Search for the cell housing the specified text and yield its (X, Y) center coordinate. 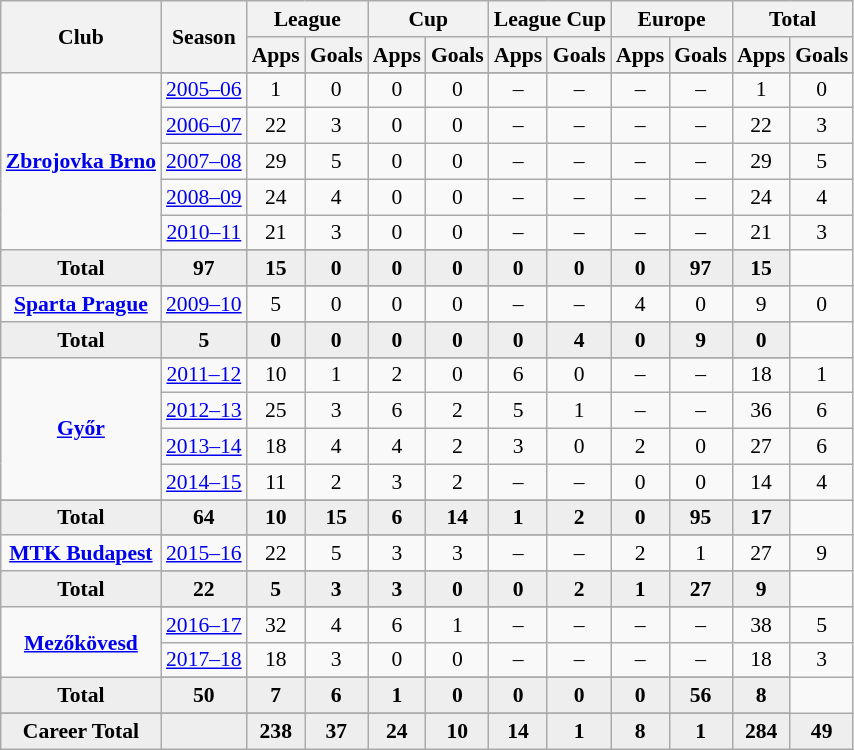
17 (761, 518)
Mezőkövesd (81, 642)
Career Total (81, 732)
2005–06 (204, 90)
2014–15 (204, 482)
37 (336, 732)
25 (276, 411)
Cup (428, 19)
32 (276, 625)
2011–12 (204, 375)
League Cup (550, 19)
2013–14 (204, 447)
2016–17 (204, 625)
Club (81, 36)
56 (700, 696)
2010–11 (204, 233)
League (308, 19)
2008–09 (204, 197)
238 (276, 732)
2007–08 (204, 162)
MTK Budapest (81, 554)
Sparta Prague (81, 304)
2017–18 (204, 660)
2012–13 (204, 411)
2006–07 (204, 126)
2009–10 (204, 304)
95 (700, 518)
7 (276, 696)
Season (204, 36)
284 (761, 732)
49 (822, 732)
Zbrojovka Brno (81, 161)
50 (204, 696)
Győr (81, 428)
Europe (672, 19)
38 (761, 625)
11 (276, 482)
2015–16 (204, 554)
36 (761, 411)
64 (204, 518)
